For the text-containing cell, return its midpoint in [X, Y] coordinate format. 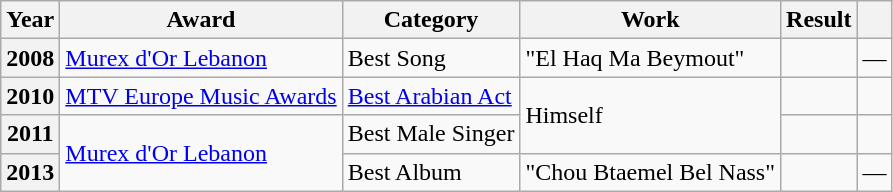
2013 [30, 172]
Result [819, 20]
Category [431, 20]
Best Song [431, 58]
2008 [30, 58]
Year [30, 20]
Best Male Singer [431, 134]
Himself [650, 115]
"Chou Btaemel Bel Nass" [650, 172]
Best Arabian Act [431, 96]
Work [650, 20]
MTV Europe Music Awards [201, 96]
Best Album [431, 172]
2010 [30, 96]
Award [201, 20]
"El Haq Ma Beymout" [650, 58]
2011 [30, 134]
